Return [x, y] of the center of cell containing provided text 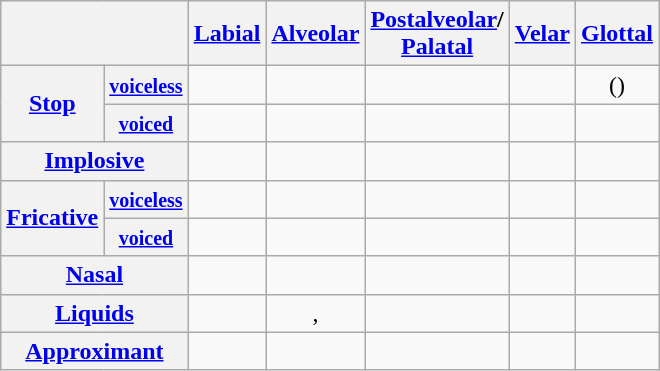
Approximant [94, 351]
Postalveolar/Palatal [437, 34]
Velar [542, 34]
Glottal [616, 34]
Stop [52, 104]
Alveolar [316, 34]
Labial [227, 34]
() [616, 85]
Nasal [94, 275]
Fricative [52, 218]
Implosive [94, 161]
Liquids [94, 313]
, [316, 313]
